For the text-containing cell, return its midpoint in [X, Y] coordinate format. 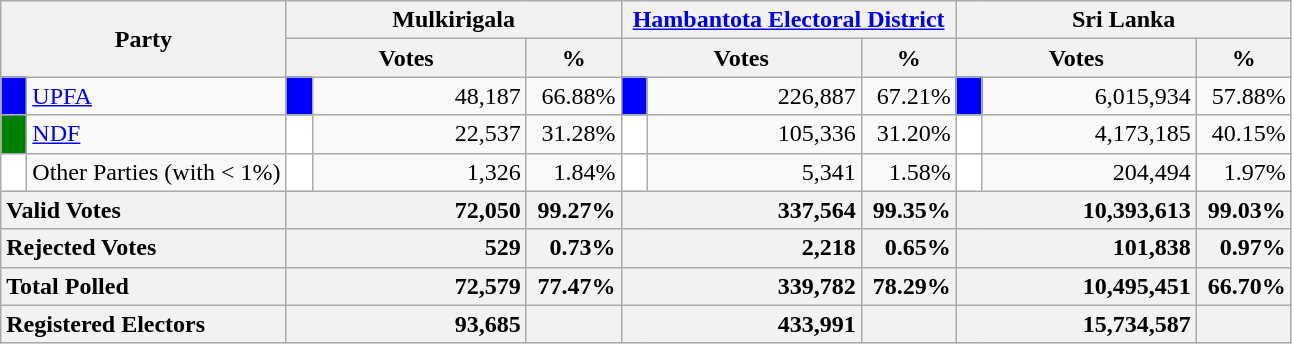
337,564 [741, 210]
204,494 [1089, 172]
1.97% [1244, 172]
1.84% [574, 172]
Valid Votes [144, 210]
UPFA [156, 96]
105,336 [754, 134]
0.65% [908, 248]
78.29% [908, 286]
10,495,451 [1076, 286]
40.15% [1244, 134]
22,537 [419, 134]
529 [406, 248]
93,685 [406, 324]
57.88% [1244, 96]
Party [144, 39]
Registered Electors [144, 324]
66.88% [574, 96]
4,173,185 [1089, 134]
Other Parties (with < 1%) [156, 172]
15,734,587 [1076, 324]
6,015,934 [1089, 96]
99.35% [908, 210]
0.73% [574, 248]
Mulkirigala [454, 20]
31.20% [908, 134]
0.97% [1244, 248]
5,341 [754, 172]
Rejected Votes [144, 248]
101,838 [1076, 248]
72,579 [406, 286]
99.27% [574, 210]
226,887 [754, 96]
NDF [156, 134]
433,991 [741, 324]
1,326 [419, 172]
Sri Lanka [1124, 20]
1.58% [908, 172]
67.21% [908, 96]
77.47% [574, 286]
31.28% [574, 134]
99.03% [1244, 210]
48,187 [419, 96]
339,782 [741, 286]
72,050 [406, 210]
Total Polled [144, 286]
Hambantota Electoral District [788, 20]
66.70% [1244, 286]
2,218 [741, 248]
10,393,613 [1076, 210]
